From the cell containing the given text, extract its center point as [x, y] coordinate. 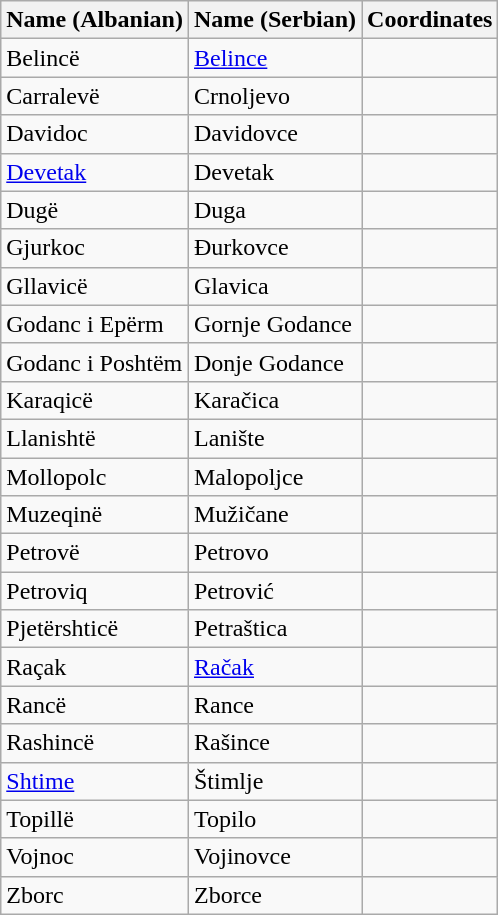
Lanište [274, 438]
Karaqicë [95, 400]
Rashincë [95, 743]
Dugë [95, 210]
Belincë [95, 58]
Zborc [95, 895]
Godanc i Epërm [95, 324]
Petroviq [95, 591]
Vojnoc [95, 857]
Gllavicë [95, 286]
Petrovo [274, 553]
Carralevë [95, 96]
Donje Godance [274, 362]
Topillë [95, 819]
Rance [274, 705]
Račak [274, 667]
Davidovce [274, 134]
Name (Serbian) [274, 20]
Gjurkoc [95, 248]
Coordinates [430, 20]
Mollopolc [95, 477]
Malopoljce [274, 477]
Petraštica [274, 629]
Petrovë [95, 553]
Muzeqinë [95, 515]
Petrović [274, 591]
Llanishtë [95, 438]
Mužičane [274, 515]
Pjetërshticë [95, 629]
Crnoljevo [274, 96]
Topilo [274, 819]
Ðurkovce [274, 248]
Vojinovce [274, 857]
Duga [274, 210]
Shtime [95, 781]
Raçak [95, 667]
Name (Albanian) [95, 20]
Štimlje [274, 781]
Davidoc [95, 134]
Karačica [274, 400]
Zborce [274, 895]
Gornje Godance [274, 324]
Belince [274, 58]
Glavica [274, 286]
Godanc i Poshtëm [95, 362]
Rancë [95, 705]
Rašince [274, 743]
